Determine the (X, Y) coordinate at the center of the cell enclosing the given text.  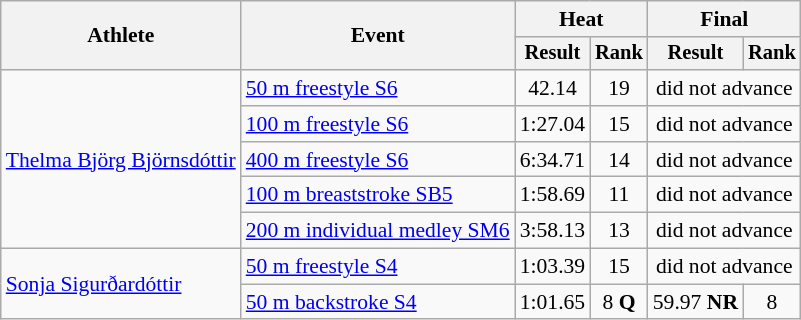
50 m freestyle S6 (378, 88)
3:58.13 (552, 231)
Event (378, 36)
13 (619, 231)
8 Q (619, 302)
6:34.71 (552, 160)
50 m freestyle S4 (378, 267)
Sonja Sigurðardóttir (121, 284)
8 (772, 302)
Final (724, 19)
14 (619, 160)
19 (619, 88)
50 m backstroke S4 (378, 302)
1:27.04 (552, 124)
1:01.65 (552, 302)
1:03.39 (552, 267)
Athlete (121, 36)
400 m freestyle S6 (378, 160)
42.14 (552, 88)
Heat (582, 19)
59.97 NR (696, 302)
1:58.69 (552, 195)
Thelma Björg Björnsdóttir (121, 159)
100 m freestyle S6 (378, 124)
11 (619, 195)
200 m individual medley SM6 (378, 231)
100 m breaststroke SB5 (378, 195)
